Search for the cell housing the specified text and yield its [X, Y] center coordinate. 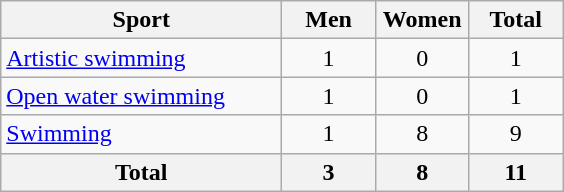
Sport [142, 20]
Women [422, 20]
3 [329, 172]
Open water swimming [142, 96]
Swimming [142, 134]
Artistic swimming [142, 58]
11 [516, 172]
9 [516, 134]
Men [329, 20]
